Identify which cell holds the provided text, then report its [x, y] central coordinate. 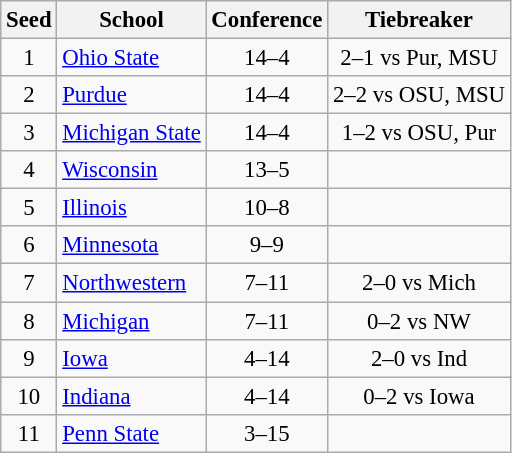
5 [29, 208]
Ohio State [132, 58]
1 [29, 58]
Iowa [132, 358]
9 [29, 358]
2–0 vs Ind [420, 358]
0–2 vs Iowa [420, 396]
8 [29, 321]
Michigan State [132, 133]
3 [29, 133]
2 [29, 95]
13–5 [267, 170]
4 [29, 170]
2–2 vs OSU, MSU [420, 95]
10–8 [267, 208]
Penn State [132, 433]
2–0 vs Mich [420, 283]
Purdue [132, 95]
0–2 vs NW [420, 321]
11 [29, 433]
6 [29, 245]
3–15 [267, 433]
Indiana [132, 396]
2–1 vs Pur, MSU [420, 58]
Northwestern [132, 283]
1–2 vs OSU, Pur [420, 133]
Tiebreaker [420, 20]
10 [29, 396]
Michigan [132, 321]
Seed [29, 20]
7 [29, 283]
Wisconsin [132, 170]
Illinois [132, 208]
9–9 [267, 245]
Minnesota [132, 245]
School [132, 20]
Conference [267, 20]
